Scan for the cell matching the given text and deliver its [x, y] coordinate at center. 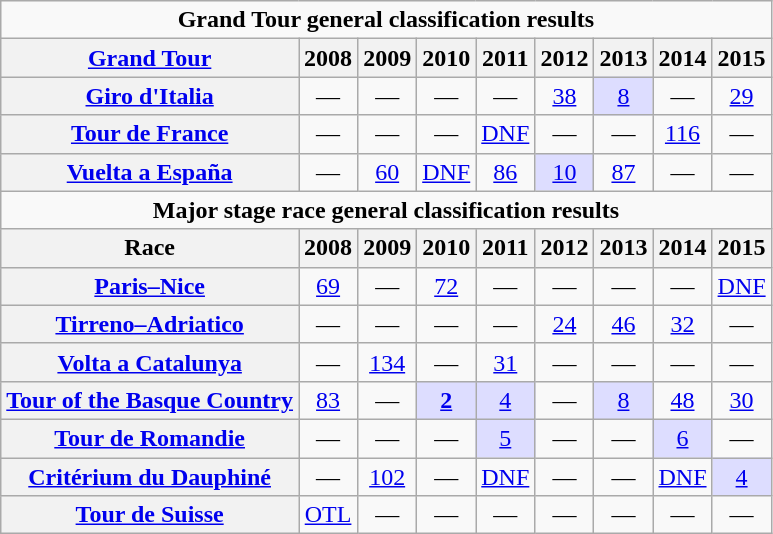
24 [564, 324]
116 [682, 134]
Tirreno–Adriatico [150, 324]
Tour de Romandie [150, 438]
38 [564, 96]
46 [624, 324]
Race [150, 248]
60 [388, 172]
6 [682, 438]
83 [328, 400]
30 [742, 400]
Tour of the Basque Country [150, 400]
Grand Tour general classification results [386, 20]
Grand Tour [150, 58]
87 [624, 172]
Paris–Nice [150, 286]
31 [506, 362]
69 [328, 286]
72 [446, 286]
86 [506, 172]
102 [388, 477]
OTL [328, 515]
Major stage race general classification results [386, 210]
Giro d'Italia [150, 96]
Tour de France [150, 134]
2 [446, 400]
29 [742, 96]
48 [682, 400]
Volta a Catalunya [150, 362]
32 [682, 324]
5 [506, 438]
134 [388, 362]
10 [564, 172]
Tour de Suisse [150, 515]
Critérium du Dauphiné [150, 477]
Vuelta a España [150, 172]
